Locate the cell with the specified text and output its [X, Y] center coordinate. 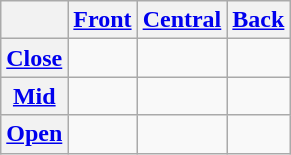
Back [258, 20]
Central [182, 20]
Front [102, 20]
Mid [34, 96]
Close [34, 58]
Open [34, 134]
